Capture the cell that displays the provided text and extract its (x, y) central coordinate. 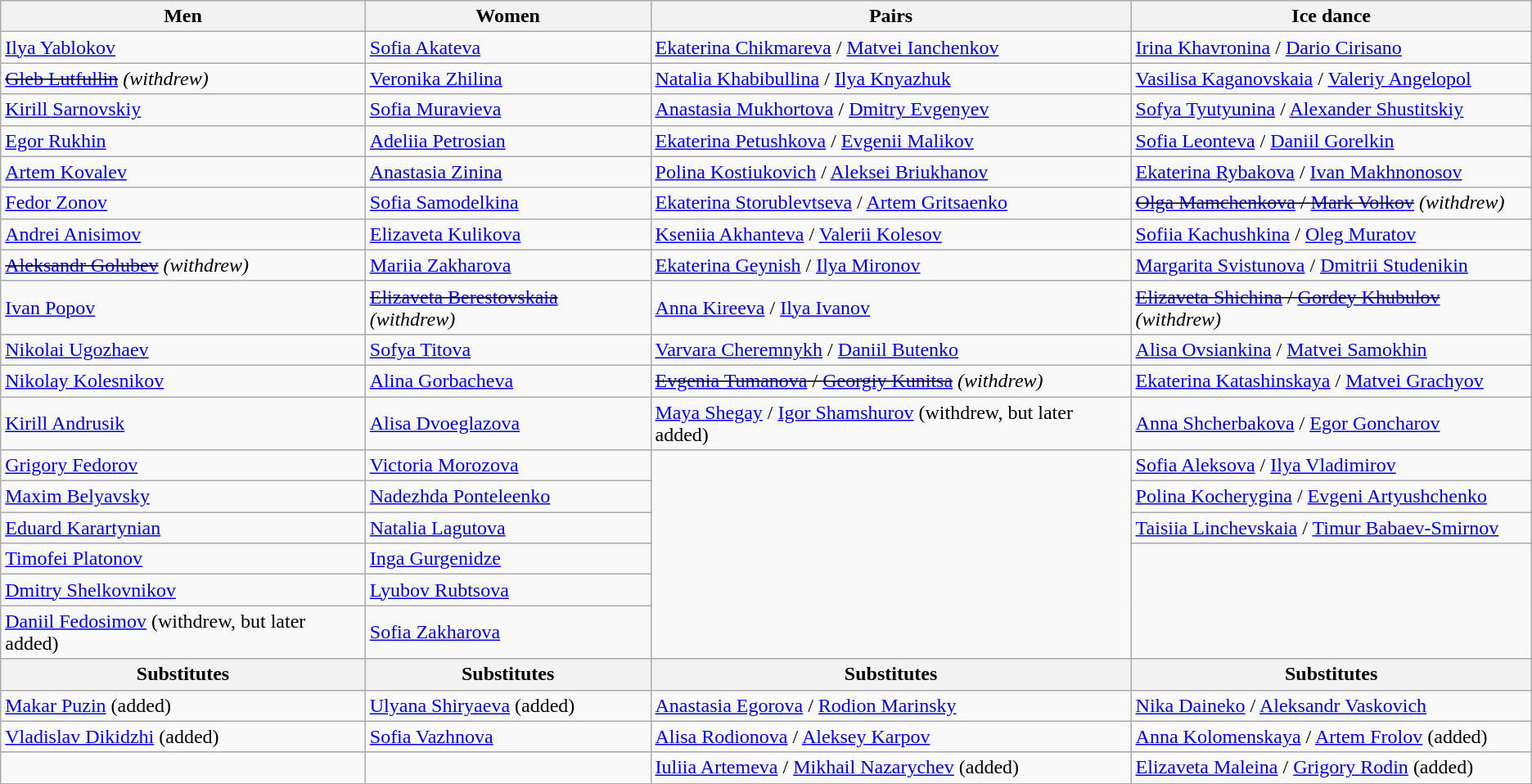
Natalia Lagutova (507, 528)
Inga Gurgenidze (507, 559)
Polina Kocherygina / Evgeni Artyushchenko (1331, 497)
Elizaveta Kulikova (507, 234)
Anastasia Mukhortova / Dmitry Evgenyev (890, 110)
Ekaterina Storublevtseva / Artem Gritsaenko (890, 203)
Makar Puzin (added) (183, 705)
Natalia Khabibullina / Ilya Knyazhuk (890, 79)
Veronika Zhilina (507, 79)
Andrei Anisimov (183, 234)
Sofia Muravieva (507, 110)
Dmitry Shelkovnikov (183, 590)
Fedor Zonov (183, 203)
Polina Kostiukovich / Aleksei Briukhanov (890, 172)
Ivan Popov (183, 308)
Evgenia Tumanova / Georgiy Kunitsa (withdrew) (890, 381)
Varvara Cheremnykh / Daniil Butenko (890, 349)
Sofia Vazhnova (507, 737)
Maxim Belyavsky (183, 497)
Nika Daineko / Aleksandr Vaskovich (1331, 705)
Grigory Fedorov (183, 466)
Sofia Zakharova (507, 632)
Ekaterina Katashinskaya / Matvei Grachyov (1331, 381)
Olga Mamchenkova / Mark Volkov (withdrew) (1331, 203)
Alina Gorbacheva (507, 381)
Anna Kireeva / Ilya Ivanov (890, 308)
Ice dance (1331, 16)
Sofya Tyutyunina / Alexander Shustitskiy (1331, 110)
Ulyana Shiryaeva (added) (507, 705)
Lyubov Rubtsova (507, 590)
Anna Kolomenskaya / Artem Frolov (added) (1331, 737)
Alisa Rodionova / Aleksey Karpov (890, 737)
Nadezhda Ponteleenko (507, 497)
Maya Shegay / Igor Shamshurov (withdrew, but later added) (890, 422)
Ilya Yablokov (183, 47)
Ekaterina Petushkova / Evgenii Malikov (890, 141)
Anna Shcherbakova / Egor Goncharov (1331, 422)
Vladislav Dikidzhi (added) (183, 737)
Sofia Leonteva / Daniil Gorelkin (1331, 141)
Elizaveta Berestovskaia (withdrew) (507, 308)
Eduard Karartynian (183, 528)
Women (507, 16)
Iuliia Artemeva / Mikhail Nazarychev (added) (890, 768)
Pairs (890, 16)
Ekaterina Chikmareva / Matvei Ianchenkov (890, 47)
Sofiia Kachushkina / Oleg Muratov (1331, 234)
Ekaterina Rybakova / Ivan Makhnonosov (1331, 172)
Elizaveta Maleina / Grigory Rodin (added) (1331, 768)
Elizaveta Shichina / Gordey Khubulov (withdrew) (1331, 308)
Egor Rukhin (183, 141)
Anastasia Zinina (507, 172)
Alisa Ovsiankina / Matvei Samokhin (1331, 349)
Nikolai Ugozhaev (183, 349)
Irina Khavronina / Dario Cirisano (1331, 47)
Kirill Andrusik (183, 422)
Mariia Zakharova (507, 265)
Ekaterina Geynish / Ilya Mironov (890, 265)
Sofya Titova (507, 349)
Adeliia Petrosian (507, 141)
Vasilisa Kaganovskaia / Valeriy Angelopol (1331, 79)
Sofia Samodelkina (507, 203)
Timofei Platonov (183, 559)
Victoria Morozova (507, 466)
Artem Kovalev (183, 172)
Anastasia Egorova / Rodion Marinsky (890, 705)
Men (183, 16)
Sofia Akateva (507, 47)
Daniil Fedosimov (withdrew, but later added) (183, 632)
Sofia Aleksova / Ilya Vladimirov (1331, 466)
Aleksandr Golubev (withdrew) (183, 265)
Kirill Sarnovskiy (183, 110)
Margarita Svistunova / Dmitrii Studenikin (1331, 265)
Kseniia Akhanteva / Valerii Kolesov (890, 234)
Alisa Dvoeglazova (507, 422)
Taisiia Linchevskaia / Timur Babaev-Smirnov (1331, 528)
Nikolay Kolesnikov (183, 381)
Gleb Lutfullin (withdrew) (183, 79)
